Search for the cell housing the specified text and yield its (X, Y) center coordinate. 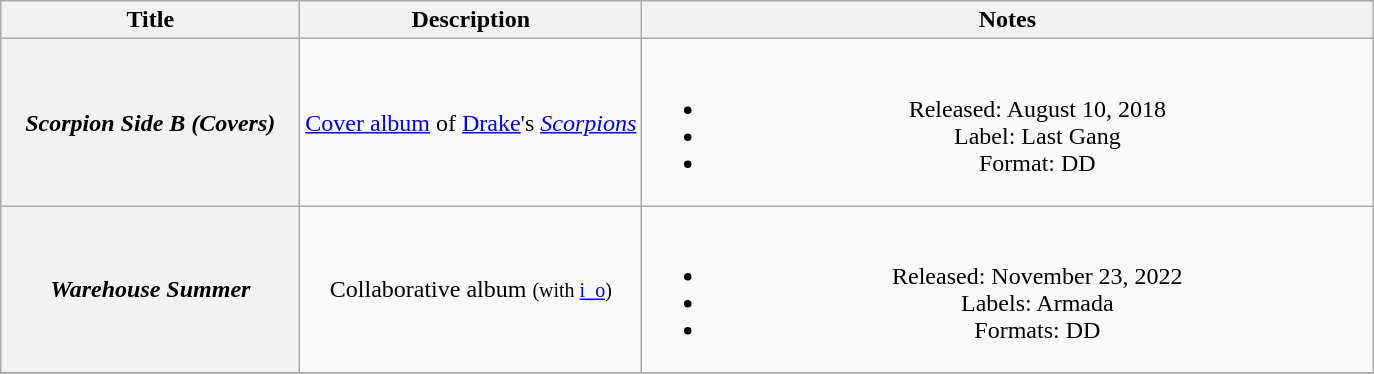
Scorpion Side B (Covers) (150, 122)
Cover album of Drake's Scorpions (471, 122)
Collaborative album (with i_o) (471, 290)
Notes (1008, 20)
Released: November 23, 2022Labels: ArmadaFormats: DD (1008, 290)
Warehouse Summer (150, 290)
Description (471, 20)
Released: August 10, 2018 Label: Last GangFormat: DD (1008, 122)
Title (150, 20)
